Determine the (X, Y) coordinate at the center of the cell enclosing the given text.  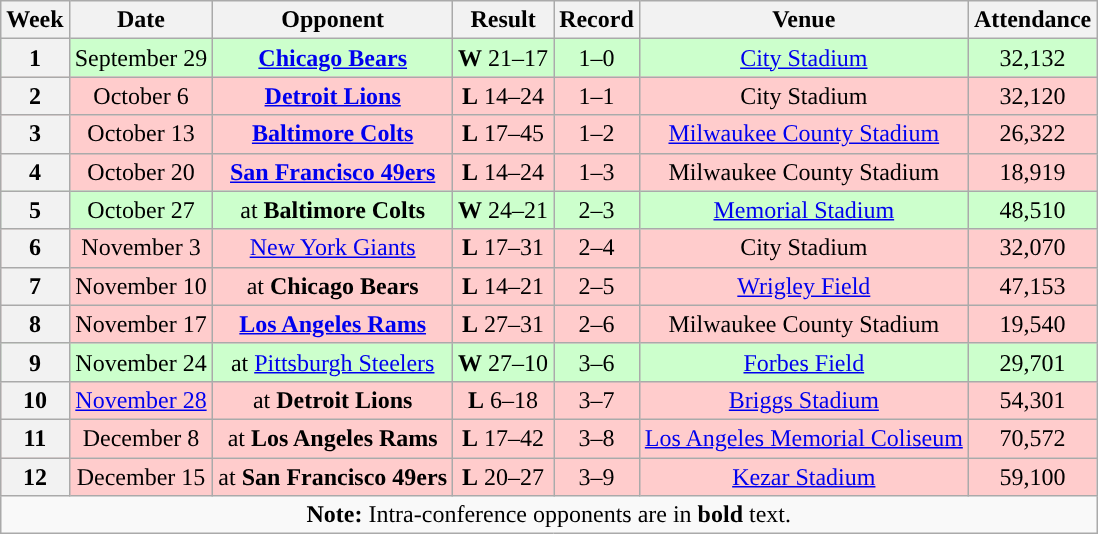
10 (35, 400)
October 13 (141, 134)
Baltimore Colts (333, 134)
L 27–31 (504, 324)
3–9 (597, 477)
3 (35, 134)
Record (597, 20)
October 6 (141, 96)
Note: Intra-conference opponents are in bold text. (549, 515)
November 24 (141, 362)
19,540 (1032, 324)
December 8 (141, 438)
Detroit Lions (333, 96)
November 17 (141, 324)
11 (35, 438)
5 (35, 210)
2–5 (597, 286)
at Pittsburgh Steelers (333, 362)
32,070 (1032, 248)
September 29 (141, 58)
L 17–42 (504, 438)
Opponent (333, 20)
48,510 (1032, 210)
October 27 (141, 210)
8 (35, 324)
4 (35, 172)
32,132 (1032, 58)
W 27–10 (504, 362)
3–8 (597, 438)
Los Angeles Memorial Coliseum (804, 438)
1–0 (597, 58)
L 20–27 (504, 477)
26,322 (1032, 134)
Week (35, 20)
Forbes Field (804, 362)
at San Francisco 49ers (333, 477)
Los Angeles Rams (333, 324)
6 (35, 248)
November 10 (141, 286)
12 (35, 477)
W 21–17 (504, 58)
7 (35, 286)
29,701 (1032, 362)
70,572 (1032, 438)
L 6–18 (504, 400)
Chicago Bears (333, 58)
54,301 (1032, 400)
Memorial Stadium (804, 210)
November 28 (141, 400)
32,120 (1032, 96)
1–3 (597, 172)
at Baltimore Colts (333, 210)
2–4 (597, 248)
1–1 (597, 96)
December 15 (141, 477)
San Francisco 49ers (333, 172)
L 17–45 (504, 134)
3–6 (597, 362)
1–2 (597, 134)
New York Giants (333, 248)
November 3 (141, 248)
2–6 (597, 324)
1 (35, 58)
Venue (804, 20)
at Chicago Bears (333, 286)
Result (504, 20)
2 (35, 96)
L 17–31 (504, 248)
9 (35, 362)
L 14–21 (504, 286)
October 20 (141, 172)
at Los Angeles Rams (333, 438)
Kezar Stadium (804, 477)
W 24–21 (504, 210)
Date (141, 20)
Wrigley Field (804, 286)
at Detroit Lions (333, 400)
2–3 (597, 210)
59,100 (1032, 477)
47,153 (1032, 286)
18,919 (1032, 172)
Attendance (1032, 20)
3–7 (597, 400)
Briggs Stadium (804, 400)
